Scan for the cell matching the given text and deliver its [X, Y] coordinate at center. 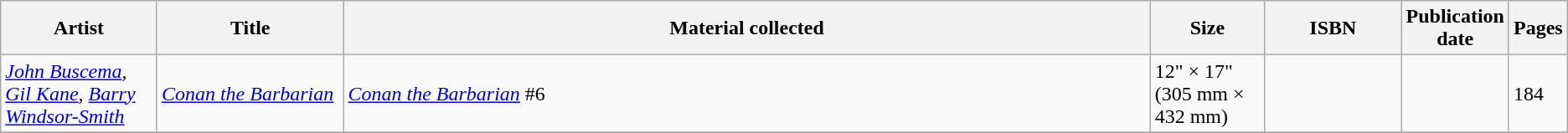
ISBN [1333, 28]
Conan the Barbarian #6 [747, 94]
Material collected [747, 28]
Size [1208, 28]
Title [250, 28]
12" × 17"(305 mm × 432 mm) [1208, 94]
Publication date [1455, 28]
Pages [1538, 28]
Conan the Barbarian [250, 94]
Artist [79, 28]
John Buscema, Gil Kane, Barry Windsor-Smith [79, 94]
184 [1538, 94]
